Determine the [x, y] coordinate at the center of the cell enclosing the given text.  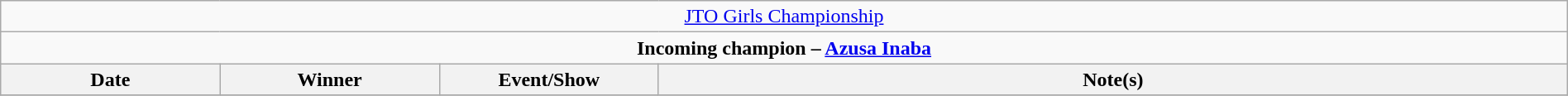
Event/Show [549, 79]
Winner [329, 79]
JTO Girls Championship [784, 17]
Note(s) [1113, 79]
Incoming champion – Azusa Inaba [784, 48]
Date [111, 79]
